Extract the [x, y] coordinate from the center of the cell holding the provided text.  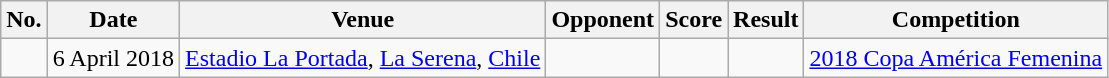
Venue [363, 20]
No. [24, 20]
2018 Copa América Femenina [956, 58]
6 April 2018 [113, 58]
Competition [956, 20]
Date [113, 20]
Result [766, 20]
Opponent [603, 20]
Estadio La Portada, La Serena, Chile [363, 58]
Score [694, 20]
